Output the (x, y) coordinate of the center of the cell containing the given text.  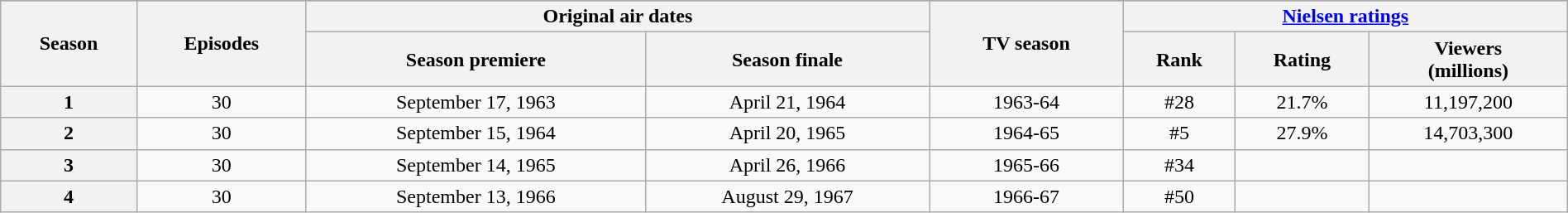
#28 (1179, 102)
1965-66 (1027, 165)
1963-64 (1027, 102)
27.9% (1303, 133)
#5 (1179, 133)
1964-65 (1027, 133)
April 26, 1966 (787, 165)
Nielsen ratings (1345, 17)
August 29, 1967 (787, 196)
Episodes (222, 43)
4 (69, 196)
Season premiere (476, 60)
3 (69, 165)
Original air dates (617, 17)
April 21, 1964 (787, 102)
April 20, 1965 (787, 133)
September 14, 1965 (476, 165)
Rank (1179, 60)
21.7% (1303, 102)
Rating (1303, 60)
September 15, 1964 (476, 133)
#34 (1179, 165)
Season (69, 43)
September 13, 1966 (476, 196)
TV season (1027, 43)
1 (69, 102)
1966-67 (1027, 196)
11,197,200 (1468, 102)
Viewers(millions) (1468, 60)
14,703,300 (1468, 133)
Season finale (787, 60)
2 (69, 133)
#50 (1179, 196)
September 17, 1963 (476, 102)
